Identify which cell holds the provided text, then report its (x, y) central coordinate. 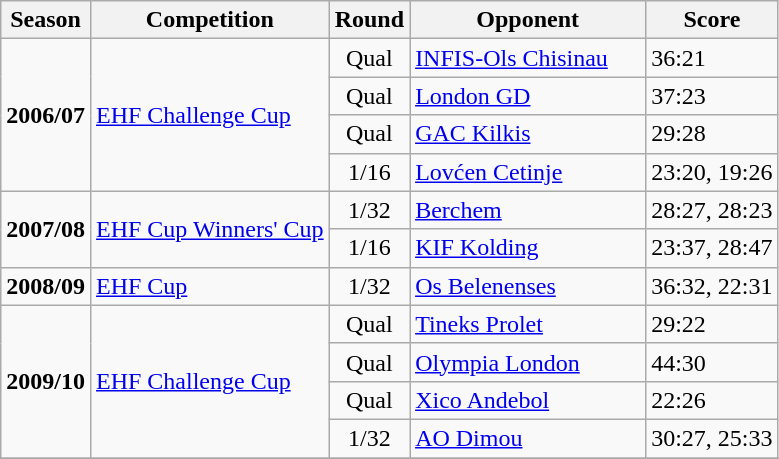
Tineks Prolet (528, 324)
Lovćen Cetinje (528, 172)
GAC Kilkis (528, 134)
37:23 (712, 96)
44:30 (712, 362)
EHF Cup (210, 286)
2009/10 (46, 381)
30:27, 25:33 (712, 438)
Olympia London (528, 362)
Competition (210, 20)
2007/08 (46, 229)
2006/07 (46, 115)
29:28 (712, 134)
36:21 (712, 58)
Season (46, 20)
INFIS-Ols Chisinau (528, 58)
Berchem (528, 210)
London GD (528, 96)
Xico Andebol (528, 400)
2008/09 (46, 286)
EHF Cup Winners' Cup (210, 229)
Os Belenenses (528, 286)
29:22 (712, 324)
28:27, 28:23 (712, 210)
Score (712, 20)
Round (369, 20)
Opponent (528, 20)
23:20, 19:26 (712, 172)
KIF Kolding (528, 248)
36:32, 22:31 (712, 286)
AO Dimou (528, 438)
23:37, 28:47 (712, 248)
22:26 (712, 400)
